Return (x, y) of the center of cell containing provided text 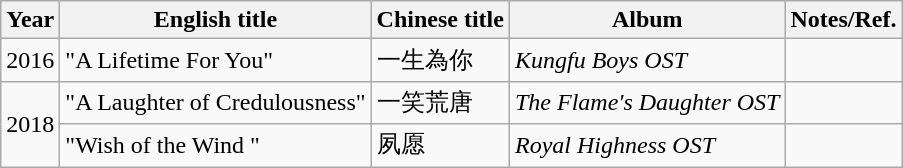
"Wish of the Wind " (216, 146)
Year (30, 20)
Chinese title (440, 20)
Notes/Ref. (844, 20)
夙愿 (440, 146)
"A Laughter of Credulousness" (216, 102)
Album (647, 20)
The Flame's Daughter OST (647, 102)
Kungfu Boys OST (647, 60)
Royal Highness OST (647, 146)
2016 (30, 60)
一笑荒唐 (440, 102)
一生為你 (440, 60)
"A Lifetime For You" (216, 60)
2018 (30, 124)
English title (216, 20)
